Return [x, y] of the center of cell containing provided text 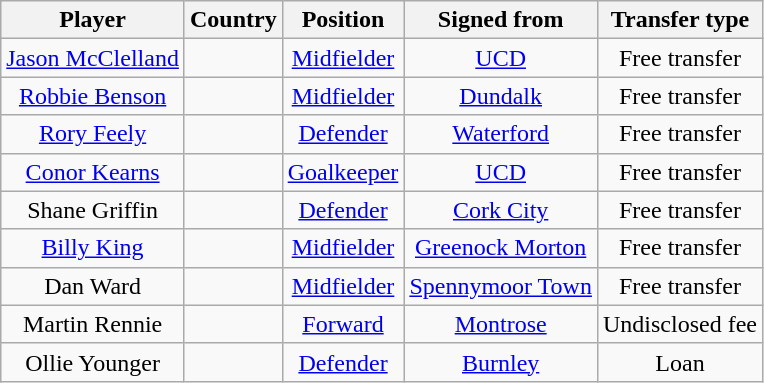
Country [233, 20]
Spennymoor Town [501, 286]
Billy King [93, 248]
Cork City [501, 210]
Undisclosed fee [680, 324]
Signed from [501, 20]
Dundalk [501, 96]
Ollie Younger [93, 362]
Shane Griffin [93, 210]
Greenock Morton [501, 248]
Dan Ward [93, 286]
Burnley [501, 362]
Transfer type [680, 20]
Loan [680, 362]
Goalkeeper [343, 172]
Rory Feely [93, 134]
Conor Kearns [93, 172]
Martin Rennie [93, 324]
Jason McClelland [93, 58]
Player [93, 20]
Forward [343, 324]
Waterford [501, 134]
Montrose [501, 324]
Robbie Benson [93, 96]
Position [343, 20]
